Extract the (x, y) coordinate from the center of the cell holding the provided text.  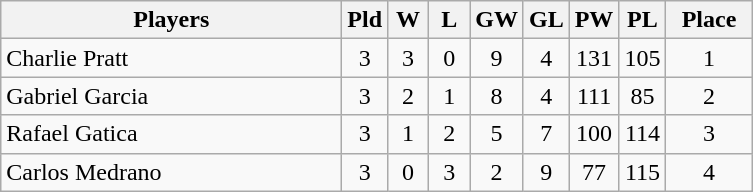
111 (594, 96)
W (408, 20)
105 (642, 58)
77 (594, 172)
L (450, 20)
Carlos Medrano (172, 172)
5 (497, 134)
100 (594, 134)
Charlie Pratt (172, 58)
131 (594, 58)
8 (497, 96)
Gabriel Garcia (172, 96)
114 (642, 134)
GW (497, 20)
Pld (365, 20)
PL (642, 20)
115 (642, 172)
Place (709, 20)
GL (546, 20)
Players (172, 20)
PW (594, 20)
7 (546, 134)
Rafael Gatica (172, 134)
85 (642, 96)
